Locate the cell with the specified text and output its (X, Y) center coordinate. 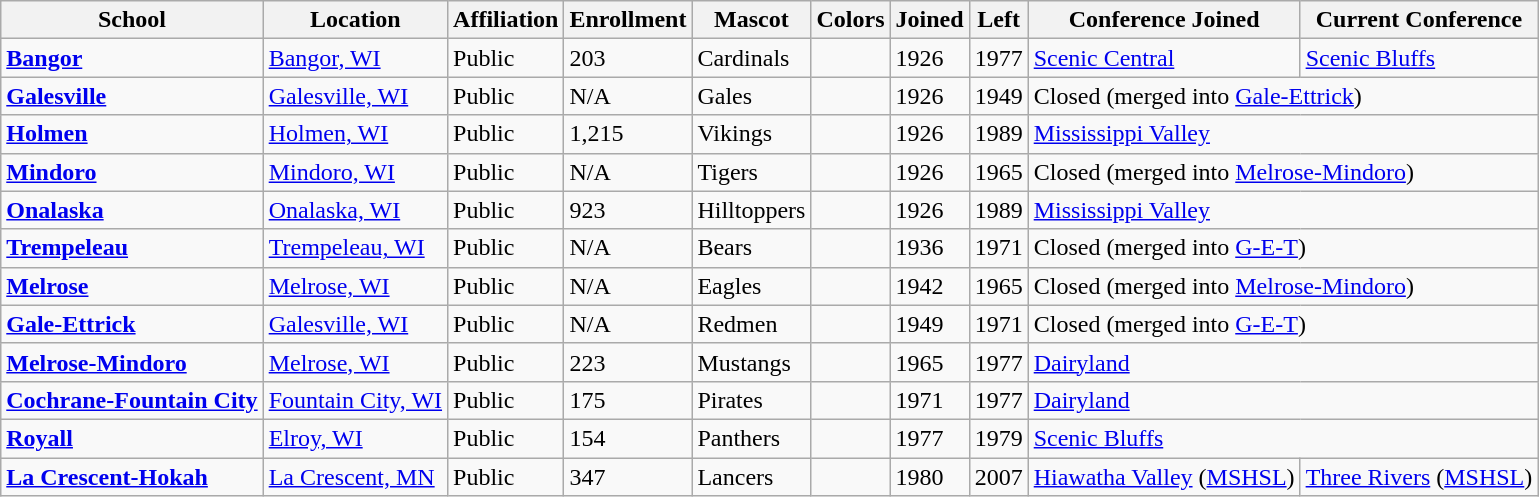
Conference Joined (1164, 20)
School (132, 20)
Mascot (752, 20)
Current Conference (1419, 20)
Location (355, 20)
Fountain City, WI (355, 400)
Onalaska (132, 210)
Hiawatha Valley (MSHSL) (1164, 477)
Colors (850, 20)
Left (998, 20)
Cochrane-Fountain City (132, 400)
La Crescent-Hokah (132, 477)
1980 (930, 477)
2007 (998, 477)
Mustangs (752, 362)
1942 (930, 286)
La Crescent, MN (355, 477)
Three Rivers (MSHSL) (1419, 477)
Affiliation (506, 20)
Scenic Central (1164, 58)
923 (628, 210)
Bangor, WI (355, 58)
Vikings (752, 134)
1979 (998, 438)
154 (628, 438)
Mindoro (132, 172)
Galesville (132, 96)
Melrose (132, 286)
203 (628, 58)
Bangor (132, 58)
Royall (132, 438)
1,215 (628, 134)
Mindoro, WI (355, 172)
175 (628, 400)
Lancers (752, 477)
Hilltoppers (752, 210)
1936 (930, 248)
Gale-Ettrick (132, 324)
Holmen (132, 134)
Elroy, WI (355, 438)
Trempeleau (132, 248)
Redmen (752, 324)
Onalaska, WI (355, 210)
Panthers (752, 438)
Pirates (752, 400)
223 (628, 362)
Closed (merged into Gale-Ettrick) (1283, 96)
Enrollment (628, 20)
Eagles (752, 286)
Bears (752, 248)
Trempeleau, WI (355, 248)
Melrose-Mindoro (132, 362)
Cardinals (752, 58)
347 (628, 477)
Tigers (752, 172)
Gales (752, 96)
Holmen, WI (355, 134)
Joined (930, 20)
